Scan for the cell matching the given text and deliver its [X, Y] coordinate at center. 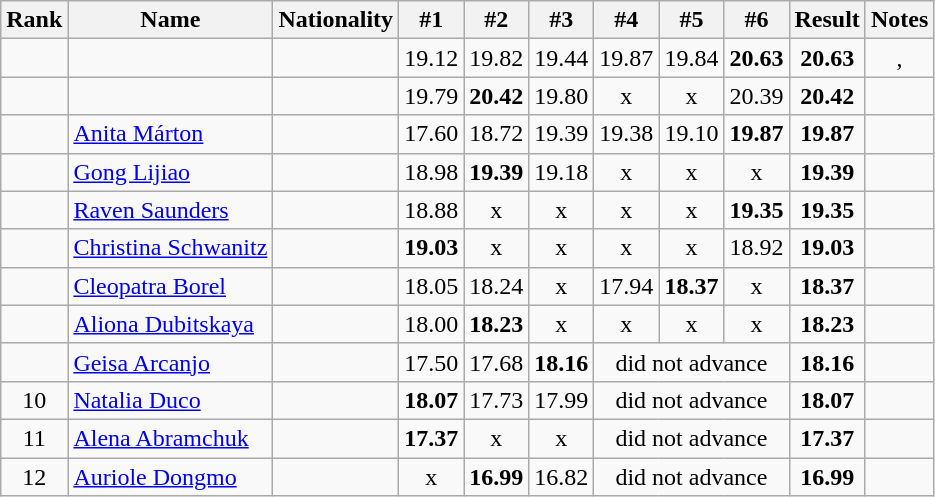
17.50 [432, 362]
Cleopatra Borel [170, 286]
#4 [626, 20]
Auriole Dongmo [170, 477]
Raven Saunders [170, 210]
#6 [756, 20]
Name [170, 20]
Result [827, 20]
17.60 [432, 134]
18.24 [496, 286]
#1 [432, 20]
Christina Schwanitz [170, 248]
Natalia Duco [170, 400]
17.68 [496, 362]
Aliona Dubitskaya [170, 324]
#5 [692, 20]
Anita Márton [170, 134]
19.38 [626, 134]
17.94 [626, 286]
Notes [899, 20]
18.98 [432, 172]
12 [34, 477]
17.73 [496, 400]
18.72 [496, 134]
#2 [496, 20]
#3 [562, 20]
Rank [34, 20]
Geisa Arcanjo [170, 362]
18.05 [432, 286]
19.84 [692, 58]
Alena Abramchuk [170, 438]
18.88 [432, 210]
19.82 [496, 58]
19.80 [562, 96]
17.99 [562, 400]
16.82 [562, 477]
11 [34, 438]
19.44 [562, 58]
18.92 [756, 248]
Gong Lijiao [170, 172]
19.18 [562, 172]
10 [34, 400]
Nationality [336, 20]
19.12 [432, 58]
20.39 [756, 96]
18.00 [432, 324]
19.79 [432, 96]
, [899, 58]
19.10 [692, 134]
